Capture the cell that displays the provided text and extract its [x, y] central coordinate. 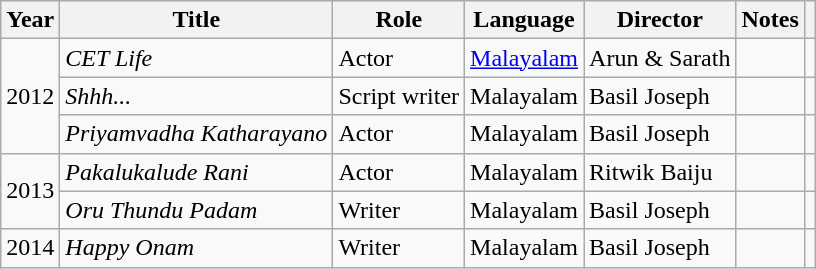
Director [660, 20]
Title [196, 20]
Role [399, 20]
Script writer [399, 96]
Oru Thundu Padam [196, 210]
Arun & Sarath [660, 58]
Year [30, 20]
CET Life [196, 58]
2013 [30, 191]
Happy Onam [196, 248]
Pakalukalude Rani [196, 172]
2014 [30, 248]
Language [524, 20]
2012 [30, 96]
Notes [770, 20]
Priyamvadha Katharayano [196, 134]
Ritwik Baiju [660, 172]
Shhh... [196, 96]
